Find where the given text appears and provide that cell's center as (x, y) coordinate. 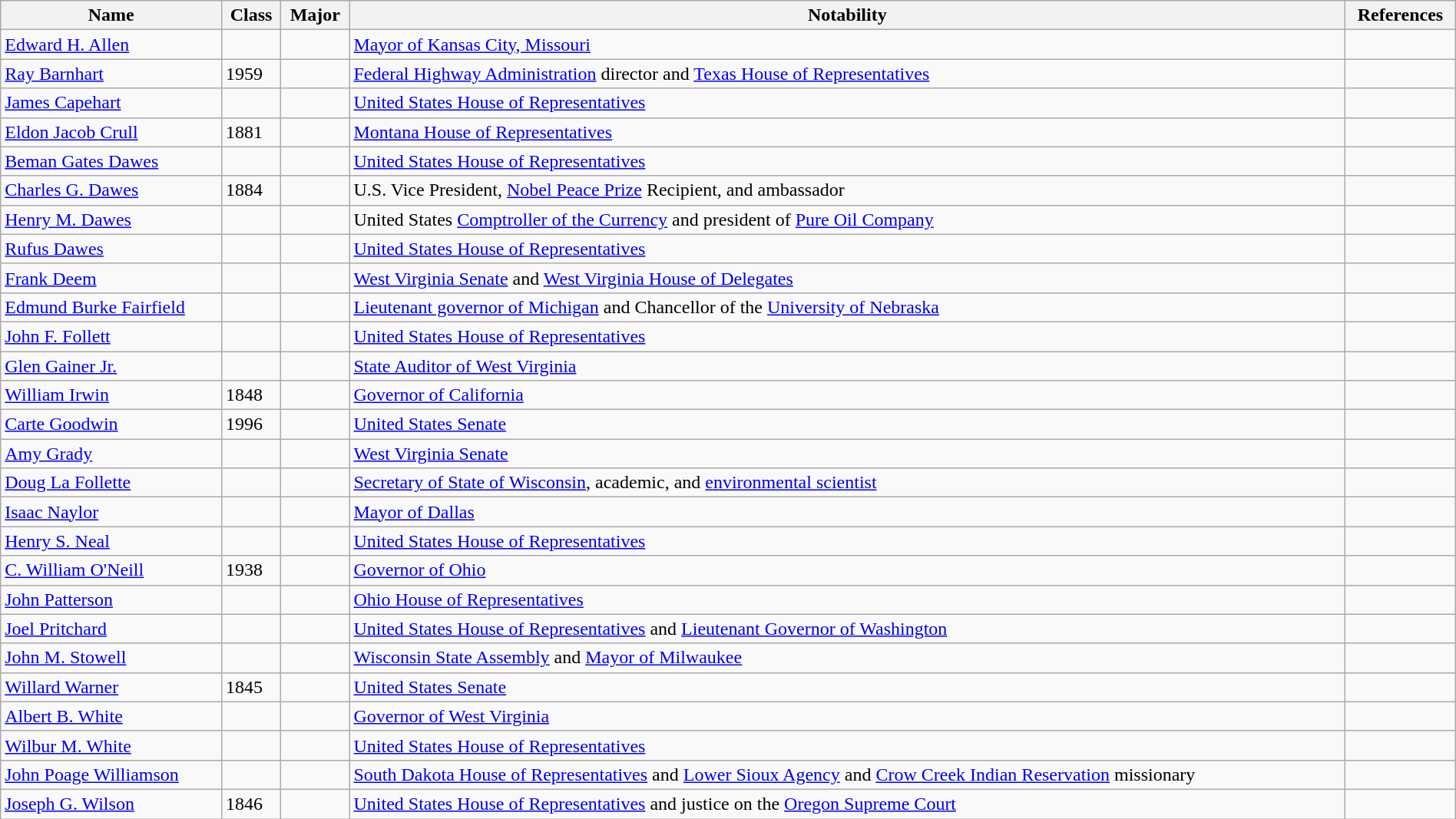
South Dakota House of Representatives and Lower Sioux Agency and Crow Creek Indian Reservation missionary (848, 774)
John Poage Williamson (111, 774)
Beman Gates Dawes (111, 161)
Lieutenant governor of Michigan and Chancellor of the University of Nebraska (848, 307)
James Capehart (111, 103)
Edmund Burke Fairfield (111, 307)
1846 (252, 804)
Joel Pritchard (111, 629)
John Patterson (111, 599)
Major (315, 15)
Eldon Jacob Crull (111, 132)
References (1401, 15)
Henry S. Neal (111, 541)
Montana House of Representatives (848, 132)
Federal Highway Administration director and Texas House of Representatives (848, 74)
1845 (252, 687)
Doug La Follette (111, 483)
Albert B. White (111, 716)
United States Comptroller of the Currency and president of Pure Oil Company (848, 220)
Rufus Dawes (111, 249)
1959 (252, 74)
Joseph G. Wilson (111, 804)
United States House of Representatives and justice on the Oregon Supreme Court (848, 804)
C. William O'Neill (111, 570)
West Virginia Senate (848, 454)
Governor of West Virginia (848, 716)
Ray Barnhart (111, 74)
U.S. Vice President, Nobel Peace Prize Recipient, and ambassador (848, 190)
Mayor of Dallas (848, 512)
Name (111, 15)
Governor of California (848, 395)
Henry M. Dawes (111, 220)
Mayor of Kansas City, Missouri (848, 45)
1938 (252, 570)
John F. Follett (111, 336)
1848 (252, 395)
Charles G. Dawes (111, 190)
Notability (848, 15)
John M. Stowell (111, 658)
Glen Gainer Jr. (111, 366)
United States House of Representatives and Lieutenant Governor of Washington (848, 629)
Willard Warner (111, 687)
Ohio House of Representatives (848, 599)
Secretary of State of Wisconsin, academic, and environmental scientist (848, 483)
Isaac Naylor (111, 512)
Edward H. Allen (111, 45)
1996 (252, 424)
Carte Goodwin (111, 424)
William Irwin (111, 395)
Frank Deem (111, 278)
Amy Grady (111, 454)
Wilbur M. White (111, 745)
Class (252, 15)
1881 (252, 132)
West Virginia Senate and West Virginia House of Delegates (848, 278)
1884 (252, 190)
Wisconsin State Assembly and Mayor of Milwaukee (848, 658)
State Auditor of West Virginia (848, 366)
Governor of Ohio (848, 570)
